Identify which cell holds the provided text, then report its [X, Y] central coordinate. 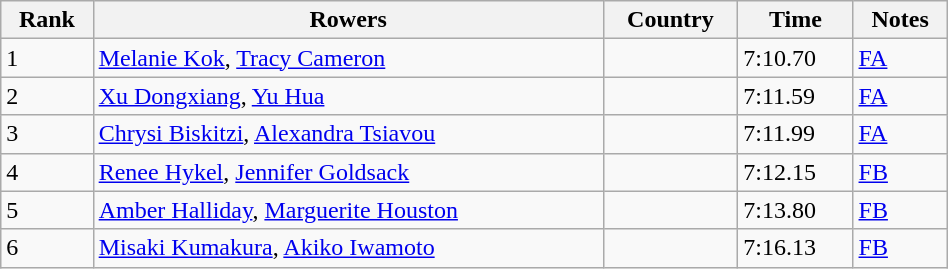
4 [47, 172]
Notes [900, 20]
7:11.99 [796, 134]
7:12.15 [796, 172]
Time [796, 20]
1 [47, 58]
Rank [47, 20]
5 [47, 210]
7:10.70 [796, 58]
6 [47, 248]
2 [47, 96]
Rowers [348, 20]
Misaki Kumakura, Akiko Iwamoto [348, 248]
Renee Hykel, Jennifer Goldsack [348, 172]
7:16.13 [796, 248]
Xu Dongxiang, Yu Hua [348, 96]
Chrysi Biskitzi, Alexandra Tsiavou [348, 134]
7:11.59 [796, 96]
7:13.80 [796, 210]
3 [47, 134]
Amber Halliday, Marguerite Houston [348, 210]
Melanie Kok, Tracy Cameron [348, 58]
Country [670, 20]
